Pinpoint the cell where the given text exists, returning its [x, y] midpoint coordinate. 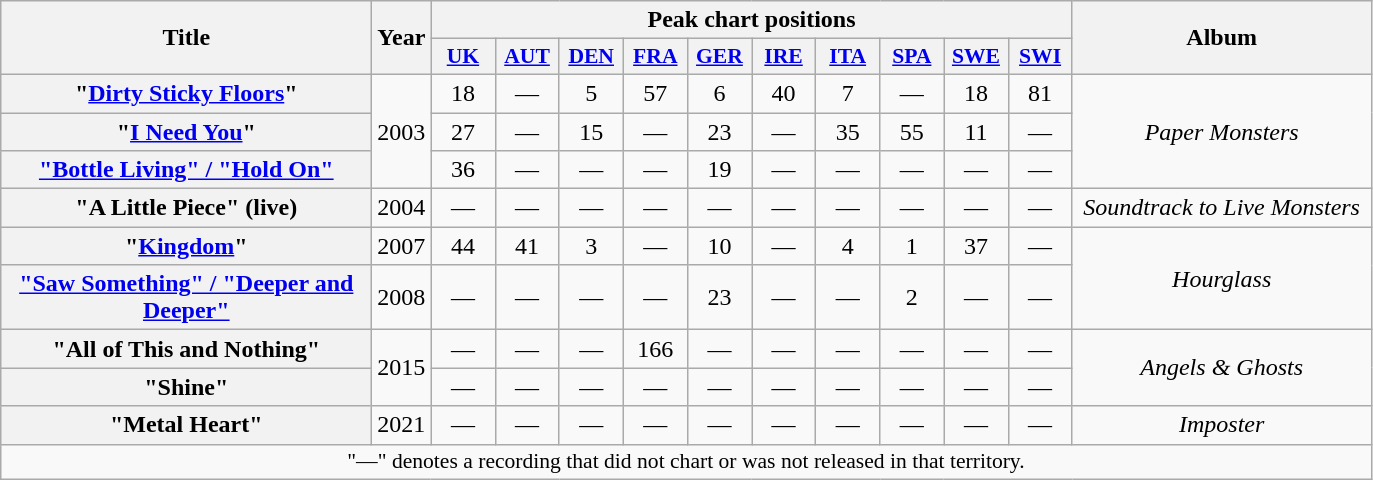
Year [402, 38]
2004 [402, 208]
"Dirty Sticky Floors" [186, 93]
6 [719, 93]
FRA [655, 57]
SWI [1040, 57]
Hourglass [1222, 278]
3 [591, 246]
Title [186, 38]
"Bottle Living" / "Hold On" [186, 170]
Peak chart positions [752, 20]
35 [848, 131]
"Metal Heart" [186, 425]
40 [784, 93]
DEN [591, 57]
10 [719, 246]
2015 [402, 368]
Paper Monsters [1222, 131]
"—" denotes a recording that did not chart or was not released in that territory. [686, 462]
57 [655, 93]
"Kingdom" [186, 246]
2 [912, 298]
81 [1040, 93]
"Saw Something" / "Deeper and Deeper" [186, 298]
ITA [848, 57]
2003 [402, 131]
SWE [976, 57]
11 [976, 131]
2007 [402, 246]
IRE [784, 57]
27 [463, 131]
166 [655, 349]
"Shine" [186, 387]
2021 [402, 425]
4 [848, 246]
7 [848, 93]
Angels & Ghosts [1222, 368]
Imposter [1222, 425]
5 [591, 93]
41 [527, 246]
"I Need You" [186, 131]
Soundtrack to Live Monsters [1222, 208]
15 [591, 131]
Album [1222, 38]
2008 [402, 298]
SPA [912, 57]
1 [912, 246]
AUT [527, 57]
19 [719, 170]
UK [463, 57]
55 [912, 131]
37 [976, 246]
"A Little Piece" (live) [186, 208]
36 [463, 170]
"All of This and Nothing" [186, 349]
44 [463, 246]
GER [719, 57]
